Pinpoint the cell where the given text exists, returning its [x, y] midpoint coordinate. 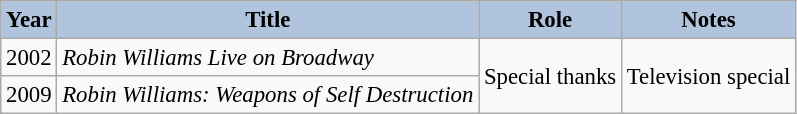
2009 [29, 95]
Special thanks [550, 76]
Notes [708, 20]
Robin Williams Live on Broadway [268, 58]
Television special [708, 76]
2002 [29, 58]
Year [29, 20]
Robin Williams: Weapons of Self Destruction [268, 95]
Role [550, 20]
Title [268, 20]
